From the cell containing the given text, extract its center point as [x, y] coordinate. 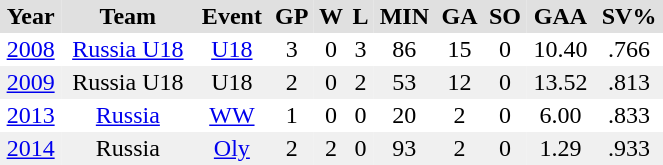
15 [460, 50]
L [360, 16]
GA [460, 16]
93 [404, 148]
13.52 [560, 82]
Event [232, 16]
Team [128, 16]
GAA [560, 16]
12 [460, 82]
53 [404, 82]
Year [30, 16]
MIN [404, 16]
WW [232, 116]
20 [404, 116]
2008 [30, 50]
W [331, 16]
10.40 [560, 50]
1 [292, 116]
2014 [30, 148]
86 [404, 50]
GP [292, 16]
2013 [30, 116]
2009 [30, 82]
SO [504, 16]
1.29 [560, 148]
Oly [232, 148]
6.00 [560, 116]
